Identify which cell holds the provided text, then report its [X, Y] central coordinate. 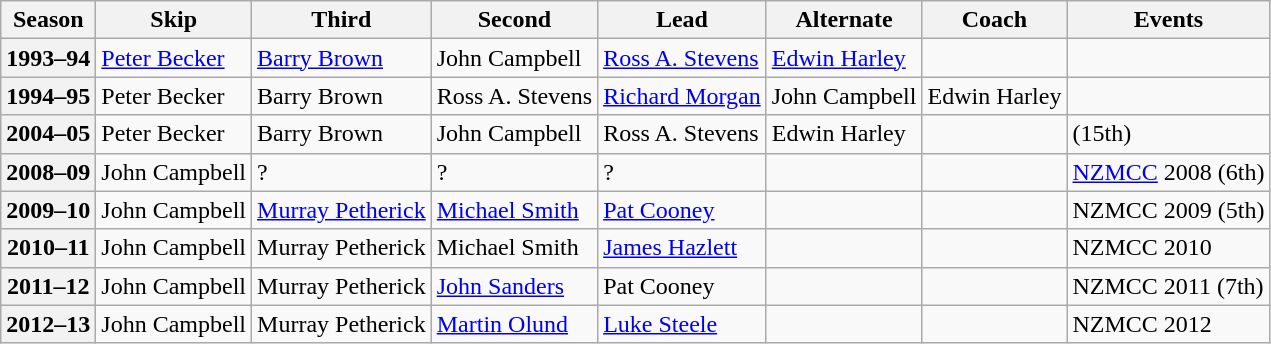
Lead [682, 20]
1994–95 [48, 96]
Second [514, 20]
NZMCC 2010 [1168, 248]
2009–10 [48, 210]
Third [342, 20]
Events [1168, 20]
2011–12 [48, 286]
2004–05 [48, 134]
1993–94 [48, 58]
Season [48, 20]
Luke Steele [682, 324]
James Hazlett [682, 248]
Alternate [844, 20]
Richard Morgan [682, 96]
2010–11 [48, 248]
Martin Olund [514, 324]
2012–13 [48, 324]
NZMCC 2011 (7th) [1168, 286]
2008–09 [48, 172]
NZMCC 2012 [1168, 324]
(15th) [1168, 134]
Coach [994, 20]
NZMCC 2008 (6th) [1168, 172]
NZMCC 2009 (5th) [1168, 210]
Skip [174, 20]
John Sanders [514, 286]
